Return (x, y) of the center of cell containing provided text 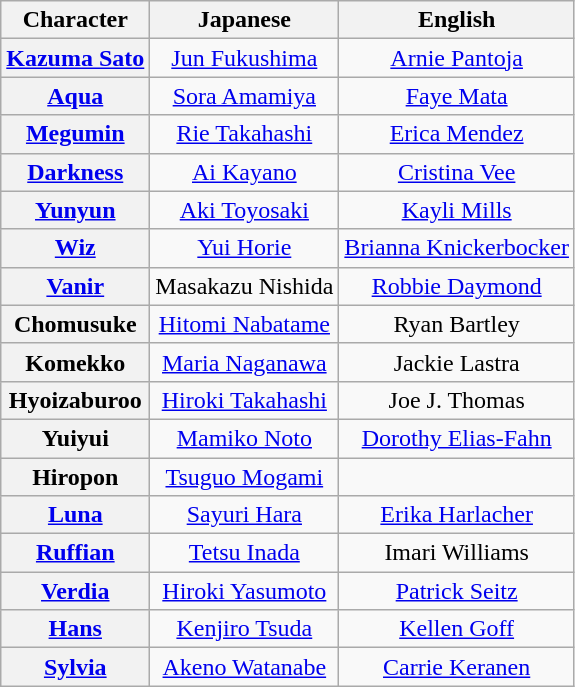
English (457, 20)
Kellen Goff (457, 629)
Dorothy Elias-Fahn (457, 438)
Verdia (76, 591)
Robbie Daymond (457, 286)
Brianna Knickerbocker (457, 248)
Tsuguo Mogami (244, 477)
Vanir (76, 286)
Arnie Pantoja (457, 58)
Komekko (76, 362)
Cristina Vee (457, 172)
Rie Takahashi (244, 134)
Yunyun (76, 210)
Hiropon (76, 477)
Erica Mendez (457, 134)
Character (76, 20)
Ruffian (76, 553)
Megumin (76, 134)
Luna (76, 515)
Joe J. Thomas (457, 400)
Jackie Lastra (457, 362)
Kayli Mills (457, 210)
Darkness (76, 172)
Hans (76, 629)
Hyoizaburoo (76, 400)
Kazuma Sato (76, 58)
Kenjiro Tsuda (244, 629)
Imari Williams (457, 553)
Hiroki Takahashi (244, 400)
Wiz (76, 248)
Hiroki Yasumoto (244, 591)
Japanese (244, 20)
Ai Kayano (244, 172)
Mamiko Noto (244, 438)
Faye Mata (457, 96)
Masakazu Nishida (244, 286)
Yui Horie (244, 248)
Tetsu Inada (244, 553)
Aqua (76, 96)
Akeno Watanabe (244, 667)
Maria Naganawa (244, 362)
Jun Fukushima (244, 58)
Sora Amamiya (244, 96)
Erika Harlacher (457, 515)
Hitomi Nabatame (244, 324)
Carrie Keranen (457, 667)
Chomusuke (76, 324)
Sayuri Hara (244, 515)
Ryan Bartley (457, 324)
Sylvia (76, 667)
Yuiyui (76, 438)
Patrick Seitz (457, 591)
Aki Toyosaki (244, 210)
